Determine the (x, y) coordinate at the center of the cell enclosing the given text.  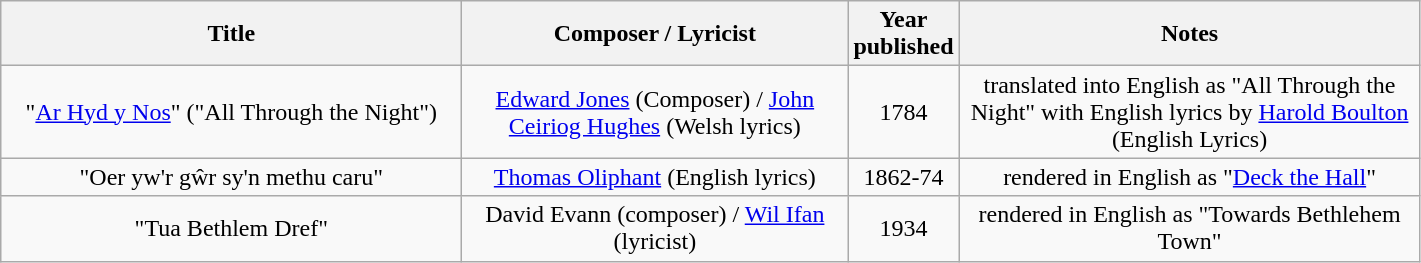
translated into English as "All Through the Night" with English lyrics by Harold Boulton (English Lyrics) (1190, 112)
"Ar Hyd y Nos" ("All Through the Night") (232, 112)
Title (232, 34)
"Tua Bethlem Dref" (232, 228)
Thomas Oliphant (English lyrics) (655, 177)
1934 (904, 228)
rendered in English as "Towards Bethlehem Town" (1190, 228)
Notes (1190, 34)
Composer / Lyricist (655, 34)
1862-74 (904, 177)
rendered in English as "Deck the Hall" (1190, 177)
Edward Jones (Composer) / John Ceiriog Hughes (Welsh lyrics) (655, 112)
David Evann (composer) / Wil Ifan (lyricist) (655, 228)
1784 (904, 112)
"Oer yw'r gŵr sy'n methu caru" (232, 177)
Year published (904, 34)
